Return (x, y) of the center of cell containing provided text 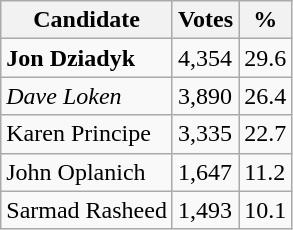
Dave Loken (87, 96)
11.2 (266, 172)
Candidate (87, 20)
1,647 (205, 172)
John Oplanich (87, 172)
29.6 (266, 58)
Jon Dziadyk (87, 58)
26.4 (266, 96)
Sarmad Rasheed (87, 210)
1,493 (205, 210)
Karen Principe (87, 134)
3,335 (205, 134)
10.1 (266, 210)
% (266, 20)
3,890 (205, 96)
4,354 (205, 58)
22.7 (266, 134)
Votes (205, 20)
